Provide the [x, y] coordinate of the cell's center where the given text is located.  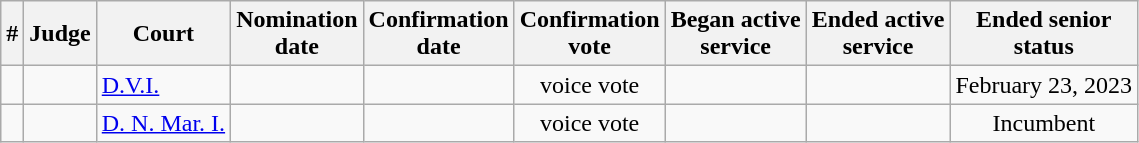
D. N. Mar. I. [163, 123]
# [12, 34]
February 23, 2023 [1044, 85]
Ended activeservice [878, 34]
Confirmationvote [590, 34]
D.V.I. [163, 85]
Ended seniorstatus [1044, 34]
Nominationdate [297, 34]
Incumbent [1044, 123]
Confirmationdate [438, 34]
Began activeservice [736, 34]
Judge [60, 34]
Court [163, 34]
